Return [X, Y] of the center of cell containing provided text 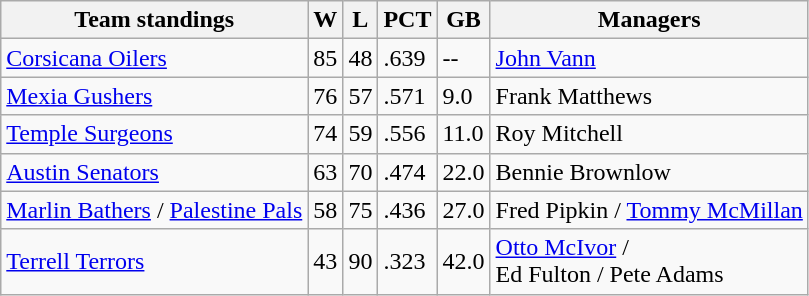
PCT [408, 20]
GB [464, 20]
85 [326, 58]
Roy Mitchell [649, 134]
Temple Surgeons [154, 134]
63 [326, 172]
90 [360, 262]
Austin Senators [154, 172]
.323 [408, 262]
-- [464, 58]
Marlin Bathers / Palestine Pals [154, 210]
.639 [408, 58]
Team standings [154, 20]
W [326, 20]
9.0 [464, 96]
70 [360, 172]
Terrell Terrors [154, 262]
59 [360, 134]
L [360, 20]
74 [326, 134]
Mexia Gushers [154, 96]
Frank Matthews [649, 96]
Corsicana Oilers [154, 58]
48 [360, 58]
58 [326, 210]
.436 [408, 210]
Otto McIvor / Ed Fulton / Pete Adams [649, 262]
.556 [408, 134]
11.0 [464, 134]
22.0 [464, 172]
76 [326, 96]
75 [360, 210]
John Vann [649, 58]
43 [326, 262]
57 [360, 96]
27.0 [464, 210]
.571 [408, 96]
42.0 [464, 262]
.474 [408, 172]
Managers [649, 20]
Bennie Brownlow [649, 172]
Fred Pipkin / Tommy McMillan [649, 210]
